Identify which cell holds the provided text, then report its (X, Y) central coordinate. 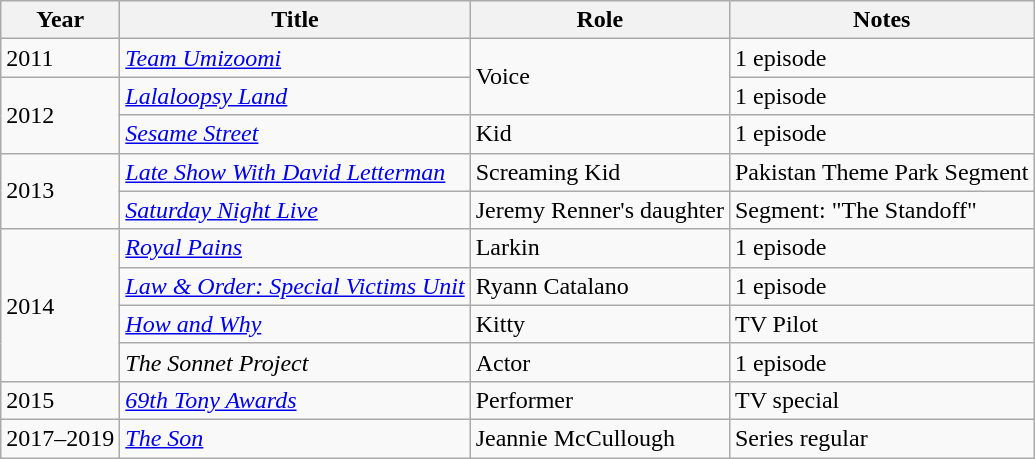
Performer (600, 400)
Segment: "The Standoff" (882, 210)
Saturday Night Live (295, 210)
Screaming Kid (600, 172)
Jeremy Renner's daughter (600, 210)
Royal Pains (295, 248)
Larkin (600, 248)
Ryann Catalano (600, 286)
TV Pilot (882, 324)
Pakistan Theme Park Segment (882, 172)
Year (60, 20)
Voice (600, 77)
Jeannie McCullough (600, 438)
TV special (882, 400)
Late Show With David Letterman (295, 172)
2012 (60, 115)
Notes (882, 20)
The Son (295, 438)
The Sonnet Project (295, 362)
Title (295, 20)
Team Umizoomi (295, 58)
Sesame Street (295, 134)
Series regular (882, 438)
Kitty (600, 324)
How and Why (295, 324)
Actor (600, 362)
Role (600, 20)
Kid (600, 134)
2017–2019 (60, 438)
2014 (60, 305)
69th Tony Awards (295, 400)
Law & Order: Special Victims Unit (295, 286)
2013 (60, 191)
2011 (60, 58)
Lalaloopsy Land (295, 96)
2015 (60, 400)
